Scan for the cell matching the given text and deliver its [x, y] coordinate at center. 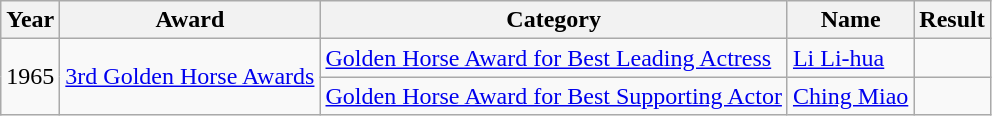
1965 [30, 77]
Golden Horse Award for Best Supporting Actor [554, 96]
Result [952, 20]
Year [30, 20]
Ching Miao [850, 96]
Golden Horse Award for Best Leading Actress [554, 58]
Li Li-hua [850, 58]
Name [850, 20]
Award [190, 20]
3rd Golden Horse Awards [190, 77]
Category [554, 20]
